Find where the given text appears and provide that cell's center as [x, y] coordinate. 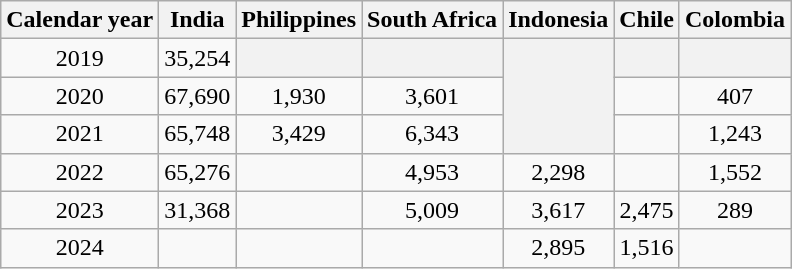
1,930 [299, 96]
2020 [80, 96]
2,895 [558, 248]
35,254 [198, 58]
67,690 [198, 96]
289 [734, 210]
2021 [80, 134]
2,298 [558, 172]
1,516 [647, 248]
2,475 [647, 210]
31,368 [198, 210]
65,748 [198, 134]
407 [734, 96]
South Africa [432, 20]
Colombia [734, 20]
5,009 [432, 210]
2022 [80, 172]
Chile [647, 20]
2023 [80, 210]
6,343 [432, 134]
India [198, 20]
2024 [80, 248]
Indonesia [558, 20]
3,601 [432, 96]
3,617 [558, 210]
Philippines [299, 20]
3,429 [299, 134]
65,276 [198, 172]
1,552 [734, 172]
1,243 [734, 134]
Calendar year [80, 20]
4,953 [432, 172]
2019 [80, 58]
